Locate the cell with the specified text and output its (x, y) center coordinate. 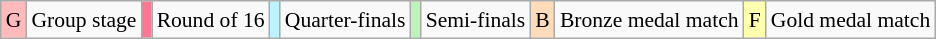
G (14, 20)
B (542, 20)
Quarter-finals (346, 20)
Semi-finals (476, 20)
Group stage (84, 20)
F (755, 20)
Gold medal match (851, 20)
Round of 16 (211, 20)
Bronze medal match (650, 20)
